Search for the cell housing the specified text and yield its [x, y] center coordinate. 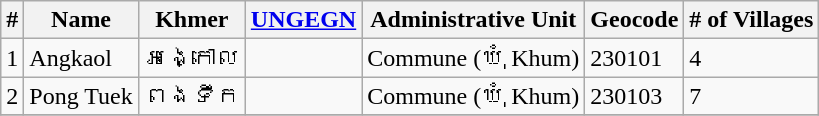
Geocode [634, 20]
230103 [634, 96]
Administrative Unit [474, 20]
230101 [634, 58]
Khmer [192, 20]
អង្កោល [192, 58]
Angkaol [81, 58]
1 [12, 58]
# of Villages [752, 20]
Pong Tuek [81, 96]
ពងទឹក [192, 96]
4 [752, 58]
UNGEGN [303, 20]
2 [12, 96]
# [12, 20]
Name [81, 20]
7 [752, 96]
